Return [x, y] of the center of cell containing provided text 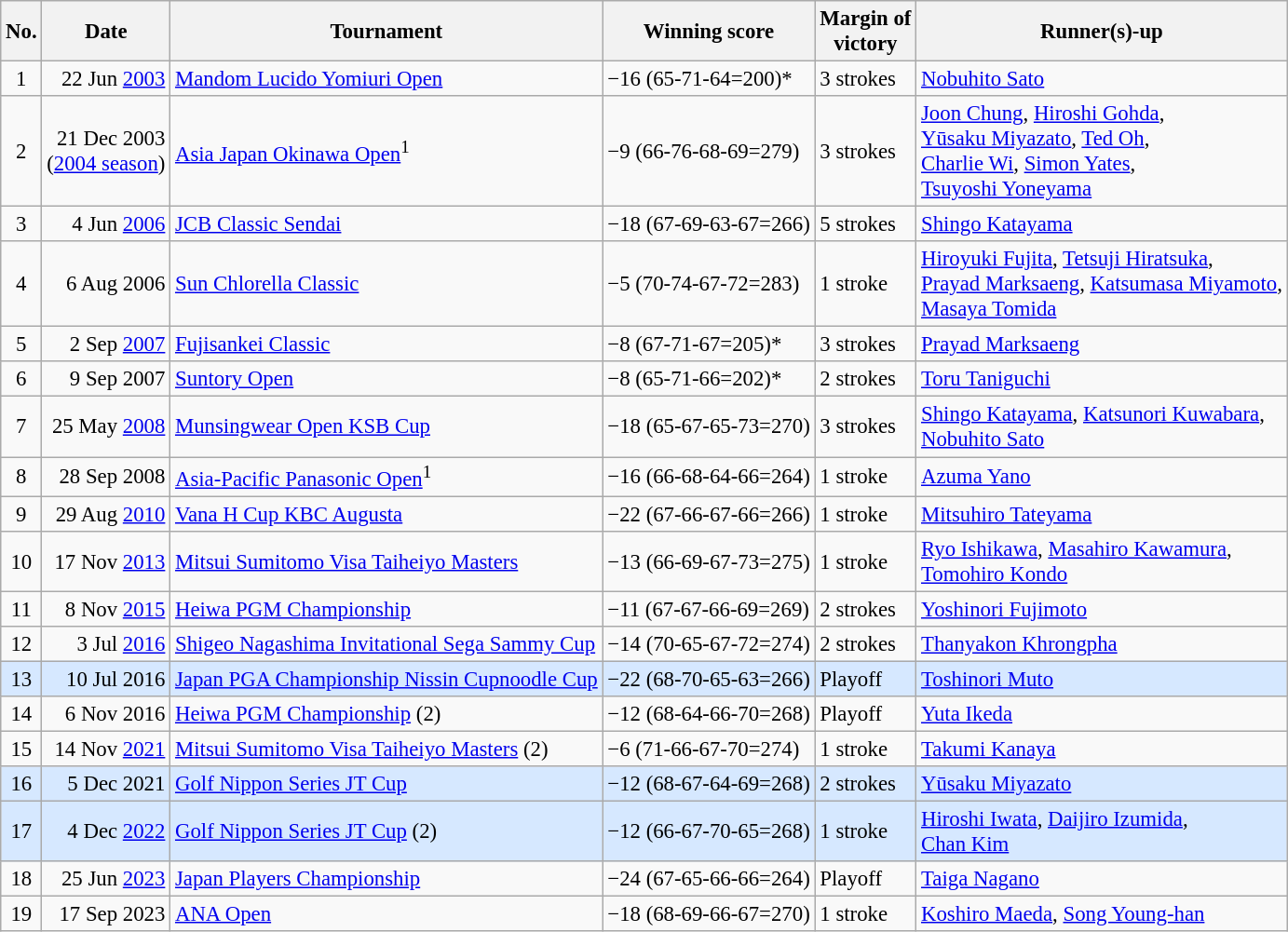
10 Jul 2016 [106, 679]
6 Aug 2006 [106, 284]
Winning score [709, 32]
Golf Nippon Series JT Cup (2) [386, 832]
29 Aug 2010 [106, 514]
Vana H Cup KBC Augusta [386, 514]
2 Sep 2007 [106, 344]
Date [106, 32]
5 strokes [866, 224]
Margin ofvictory [866, 32]
9 [21, 514]
25 Jun 2023 [106, 879]
Japan Players Championship [386, 879]
−6 (71-66-67-70=274) [709, 749]
Toshinori Muto [1102, 679]
Mitsui Sumitomo Visa Taiheiyo Masters (2) [386, 749]
Mitsuhiro Tateyama [1102, 514]
4 Jun 2006 [106, 224]
Golf Nippon Series JT Cup [386, 784]
3 [21, 224]
4 [21, 284]
Shingo Katayama [1102, 224]
−14 (70-65-67-72=274) [709, 644]
5 [21, 344]
−13 (66-69-67-73=275) [709, 561]
Taiga Nagano [1102, 879]
Yoshinori Fujimoto [1102, 609]
18 [21, 879]
Tournament [386, 32]
22 Jun 2003 [106, 79]
−12 (68-67-64-69=268) [709, 784]
Heiwa PGM Championship [386, 609]
−18 (68-69-66-67=270) [709, 914]
7 [21, 426]
Toru Taniguchi [1102, 379]
−9 (66-76-68-69=279) [709, 151]
17 Nov 2013 [106, 561]
−18 (67-69-63-67=266) [709, 224]
15 [21, 749]
−16 (65-71-64=200)* [709, 79]
Joon Chung, Hiroshi Gohda, Yūsaku Miyazato, Ted Oh, Charlie Wi, Simon Yates, Tsuyoshi Yoneyama [1102, 151]
17 Sep 2023 [106, 914]
Thanyakon Khrongpha [1102, 644]
Shigeo Nagashima Invitational Sega Sammy Cup [386, 644]
Runner(s)-up [1102, 32]
6 Nov 2016 [106, 714]
Suntory Open [386, 379]
−5 (70-74-67-72=283) [709, 284]
JCB Classic Sendai [386, 224]
−11 (67-67-66-69=269) [709, 609]
11 [21, 609]
28 Sep 2008 [106, 477]
21 Dec 2003(2004 season) [106, 151]
10 [21, 561]
Hiroyuki Fujita, Tetsuji Hiratsuka, Prayad Marksaeng, Katsumasa Miyamoto, Masaya Tomida [1102, 284]
Mandom Lucido Yomiuri Open [386, 79]
13 [21, 679]
Mitsui Sumitomo Visa Taiheiyo Masters [386, 561]
−8 (65-71-66=202)* [709, 379]
2 [21, 151]
Japan PGA Championship Nissin Cupnoodle Cup [386, 679]
Ryo Ishikawa, Masahiro Kawamura, Tomohiro Kondo [1102, 561]
4 Dec 2022 [106, 832]
Heiwa PGM Championship (2) [386, 714]
Hiroshi Iwata, Daijiro Izumida, Chan Kim [1102, 832]
25 May 2008 [106, 426]
1 [21, 79]
−22 (67-66-67-66=266) [709, 514]
−12 (66-67-70-65=268) [709, 832]
12 [21, 644]
−22 (68-70-65-63=266) [709, 679]
Asia-Pacific Panasonic Open1 [386, 477]
−24 (67-65-66-66=264) [709, 879]
Munsingwear Open KSB Cup [386, 426]
Yūsaku Miyazato [1102, 784]
Shingo Katayama, Katsunori Kuwabara, Nobuhito Sato [1102, 426]
Azuma Yano [1102, 477]
9 Sep 2007 [106, 379]
−18 (65-67-65-73=270) [709, 426]
14 [21, 714]
−8 (67-71-67=205)* [709, 344]
17 [21, 832]
−12 (68-64-66-70=268) [709, 714]
14 Nov 2021 [106, 749]
16 [21, 784]
Koshiro Maeda, Song Young-han [1102, 914]
Yuta Ikeda [1102, 714]
19 [21, 914]
Sun Chlorella Classic [386, 284]
ANA Open [386, 914]
−16 (66-68-64-66=264) [709, 477]
Nobuhito Sato [1102, 79]
8 Nov 2015 [106, 609]
Fujisankei Classic [386, 344]
No. [21, 32]
5 Dec 2021 [106, 784]
Takumi Kanaya [1102, 749]
Prayad Marksaeng [1102, 344]
Asia Japan Okinawa Open1 [386, 151]
8 [21, 477]
6 [21, 379]
3 Jul 2016 [106, 644]
